Extract the [x, y] coordinate from the center of the cell holding the provided text.  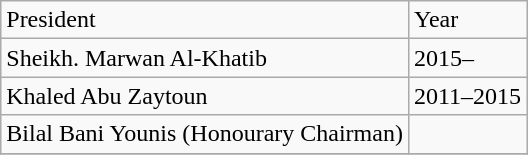
Sheikh. Marwan Al-Khatib [205, 58]
Bilal Bani Younis (Honourary Chairman) [205, 134]
President [205, 20]
2015– [467, 58]
Year [467, 20]
Khaled Abu Zaytoun [205, 96]
2011–2015 [467, 96]
